Pinpoint the cell where the given text exists, returning its [x, y] midpoint coordinate. 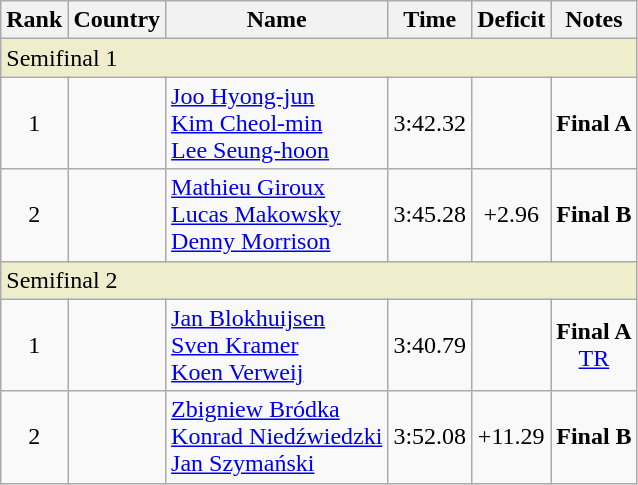
Final A [594, 123]
Jan BlokhuijsenSven KramerKoen Verweij [277, 345]
Semifinal 1 [319, 58]
3:40.79 [430, 345]
Final ATR [594, 345]
3:42.32 [430, 123]
3:52.08 [430, 437]
3:45.28 [430, 215]
Zbigniew BródkaKonrad NiedźwiedzkiJan Szymański [277, 437]
Rank [34, 20]
Country [117, 20]
+11.29 [512, 437]
Mathieu GirouxLucas MakowskyDenny Morrison [277, 215]
Notes [594, 20]
Deficit [512, 20]
+2.96 [512, 215]
Time [430, 20]
Semifinal 2 [319, 280]
Name [277, 20]
Joo Hyong-junKim Cheol-minLee Seung-hoon [277, 123]
